Return [x, y] of the center of cell containing provided text 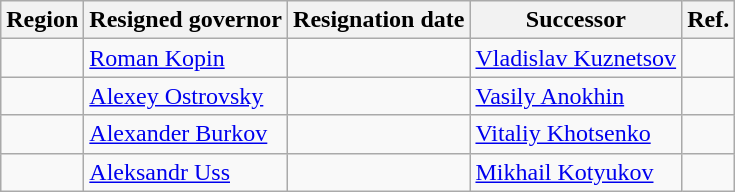
Ref. [708, 20]
Mikhail Kotyukov [576, 172]
Alexey Ostrovsky [186, 96]
Region [42, 20]
Vasily Anokhin [576, 96]
Resignation date [379, 20]
Roman Kopin [186, 58]
Aleksandr Uss [186, 172]
Vitaliy Khotsenko [576, 134]
Resigned governor [186, 20]
Vladislav Kuznetsov [576, 58]
Successor [576, 20]
Alexander Burkov [186, 134]
